Scan for the cell matching the given text and deliver its (X, Y) coordinate at center. 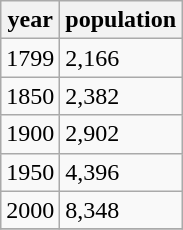
2,902 (121, 134)
1799 (30, 58)
2,166 (121, 58)
8,348 (121, 210)
2000 (30, 210)
2,382 (121, 96)
year (30, 20)
1900 (30, 134)
1850 (30, 96)
population (121, 20)
1950 (30, 172)
4,396 (121, 172)
